Capture the cell that displays the provided text and extract its (X, Y) central coordinate. 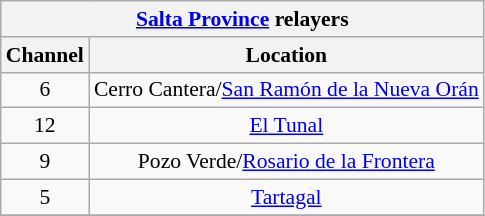
5 (45, 197)
6 (45, 90)
Cerro Cantera/San Ramón de la Nueva Orán (286, 90)
El Tunal (286, 126)
Salta Province relayers (242, 19)
Channel (45, 55)
Pozo Verde/Rosario de la Frontera (286, 162)
Tartagal (286, 197)
12 (45, 126)
Location (286, 55)
9 (45, 162)
